Identify which cell holds the provided text, then report its (X, Y) central coordinate. 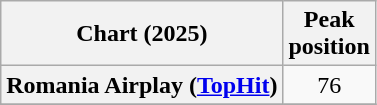
Peakposition (329, 34)
76 (329, 85)
Romania Airplay (TopHit) (142, 85)
Chart (2025) (142, 34)
